From the cell containing the given text, extract its center point as (x, y) coordinate. 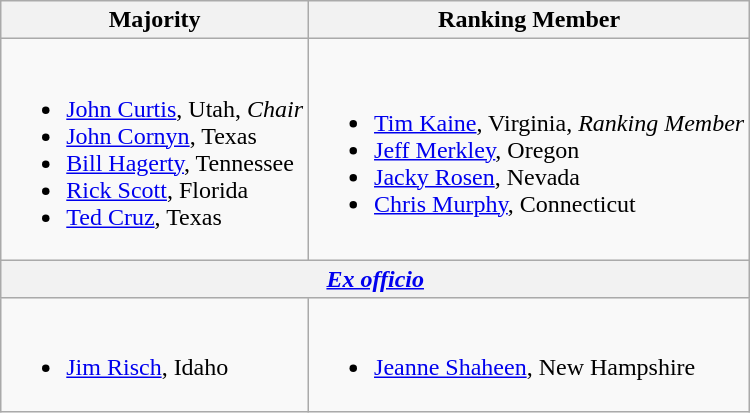
Jeanne Shaheen, New Hampshire (530, 354)
Ranking Member (530, 20)
Ex officio (376, 279)
John Curtis, Utah, ChairJohn Cornyn, TexasBill Hagerty, TennesseeRick Scott, FloridaTed Cruz, Texas (155, 150)
Majority (155, 20)
Jim Risch, Idaho (155, 354)
Tim Kaine, Virginia, Ranking MemberJeff Merkley, OregonJacky Rosen, NevadaChris Murphy, Connecticut (530, 150)
